Identify which cell holds the provided text, then report its [X, Y] central coordinate. 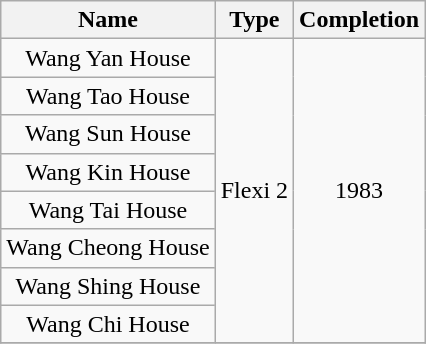
Wang Sun House [108, 134]
Wang Cheong House [108, 248]
Flexi 2 [254, 191]
Name [108, 20]
Type [254, 20]
Wang Shing House [108, 286]
Wang Yan House [108, 58]
Completion [360, 20]
Wang Chi House [108, 324]
Wang Tao House [108, 96]
1983 [360, 191]
Wang Kin House [108, 172]
Wang Tai House [108, 210]
